Capture the cell that displays the provided text and extract its [X, Y] central coordinate. 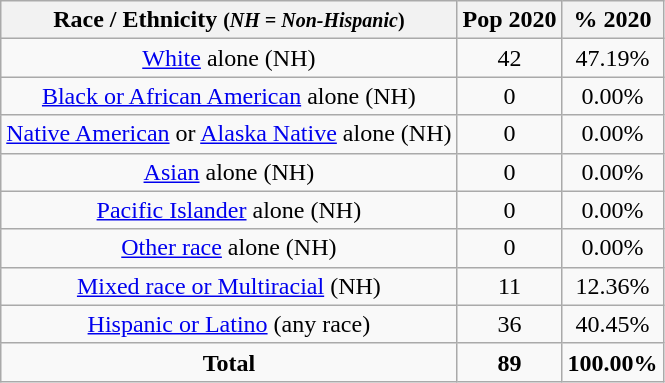
47.19% [612, 58]
89 [510, 362]
Race / Ethnicity (NH = Non-Hispanic) [229, 20]
11 [510, 286]
12.36% [612, 286]
36 [510, 324]
% 2020 [612, 20]
Black or African American alone (NH) [229, 96]
Pop 2020 [510, 20]
100.00% [612, 362]
Mixed race or Multiracial (NH) [229, 286]
Native American or Alaska Native alone (NH) [229, 134]
White alone (NH) [229, 58]
Total [229, 362]
40.45% [612, 324]
42 [510, 58]
Other race alone (NH) [229, 248]
Pacific Islander alone (NH) [229, 210]
Asian alone (NH) [229, 172]
Hispanic or Latino (any race) [229, 324]
